Return the [x, y] coordinate for the center point of the cell that contains the specified text.  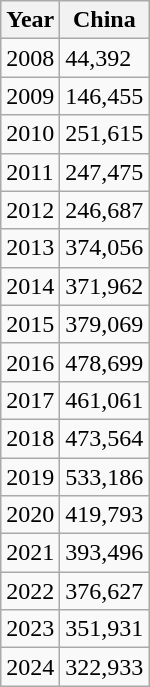
2020 [30, 515]
2016 [30, 362]
419,793 [104, 515]
2012 [30, 210]
371,962 [104, 286]
2009 [30, 96]
473,564 [104, 438]
2024 [30, 667]
251,615 [104, 134]
2018 [30, 438]
2008 [30, 58]
533,186 [104, 477]
2015 [30, 324]
China [104, 20]
351,931 [104, 629]
2021 [30, 553]
322,933 [104, 667]
Year [30, 20]
44,392 [104, 58]
374,056 [104, 248]
2017 [30, 400]
247,475 [104, 172]
2011 [30, 172]
376,627 [104, 591]
2013 [30, 248]
2010 [30, 134]
2014 [30, 286]
393,496 [104, 553]
379,069 [104, 324]
2022 [30, 591]
2023 [30, 629]
146,455 [104, 96]
246,687 [104, 210]
478,699 [104, 362]
2019 [30, 477]
461,061 [104, 400]
